Find where the given text appears and provide that cell's center as [x, y] coordinate. 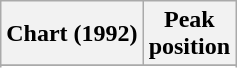
Chart (1992) [72, 34]
Peakposition [189, 34]
